Identify which cell holds the provided text, then report its (X, Y) central coordinate. 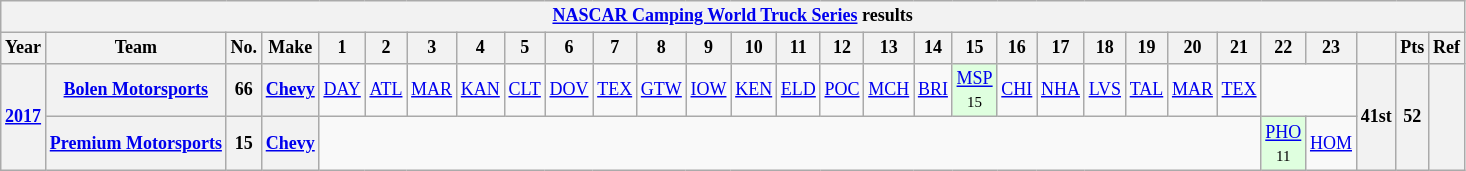
POC (842, 90)
41st (1376, 116)
14 (934, 48)
LVS (1104, 90)
11 (799, 48)
Pts (1412, 48)
4 (480, 48)
DAY (342, 90)
Make (290, 48)
MCH (889, 90)
PHO11 (1284, 144)
8 (661, 48)
2017 (24, 116)
66 (244, 90)
1 (342, 48)
Bolen Motorsports (136, 90)
CLT (524, 90)
No. (244, 48)
BRI (934, 90)
KAN (480, 90)
19 (1146, 48)
21 (1239, 48)
IOW (708, 90)
5 (524, 48)
Team (136, 48)
DOV (569, 90)
23 (1332, 48)
18 (1104, 48)
20 (1193, 48)
3 (432, 48)
NASCAR Camping World Truck Series results (733, 16)
13 (889, 48)
10 (754, 48)
MSP15 (974, 90)
2 (386, 48)
KEN (754, 90)
NHA (1061, 90)
12 (842, 48)
HOM (1332, 144)
ELD (799, 90)
ATL (386, 90)
Premium Motorsports (136, 144)
17 (1061, 48)
Ref (1447, 48)
52 (1412, 116)
7 (615, 48)
16 (1017, 48)
9 (708, 48)
Year (24, 48)
22 (1284, 48)
TAL (1146, 90)
CHI (1017, 90)
6 (569, 48)
GTW (661, 90)
